Pinpoint the cell where the given text exists, returning its [x, y] midpoint coordinate. 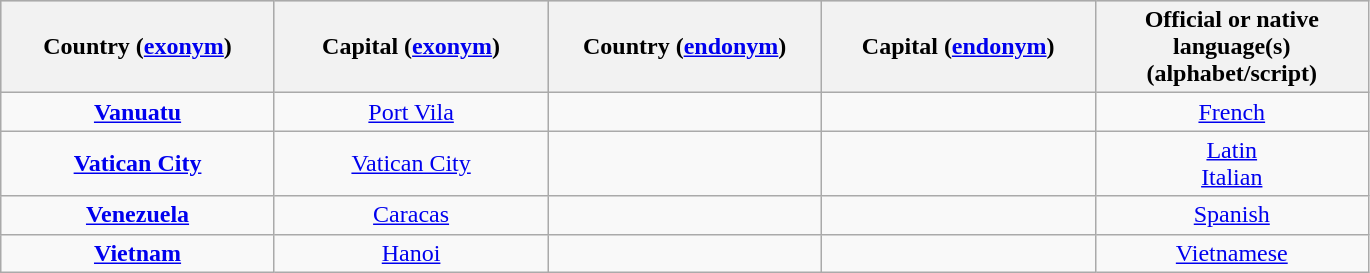
Caracas [411, 215]
Official or native language(s) (alphabet/script) [1232, 47]
Capital (endonym) [958, 47]
Spanish [1232, 215]
Port Vila [411, 112]
Vietnam [138, 253]
Venezuela [138, 215]
Country (exonym) [138, 47]
LatinItalian [1232, 164]
Hanoi [411, 253]
Vietnamese [1232, 253]
Country (endonym) [685, 47]
French [1232, 112]
Vanuatu [138, 112]
Capital (exonym) [411, 47]
